Search for the cell housing the specified text and yield its [x, y] center coordinate. 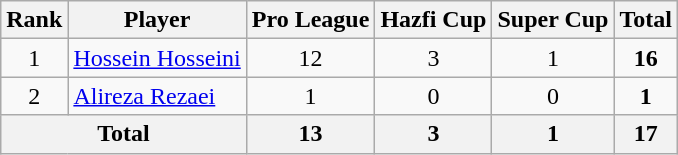
2 [34, 96]
Hazfi Cup [434, 20]
17 [646, 134]
Super Cup [553, 20]
Hossein Hosseini [157, 58]
Rank [34, 20]
13 [310, 134]
Alireza Rezaei [157, 96]
Pro League [310, 20]
12 [310, 58]
16 [646, 58]
Player [157, 20]
